Provide the (X, Y) coordinate of the cell's center where the given text is located.  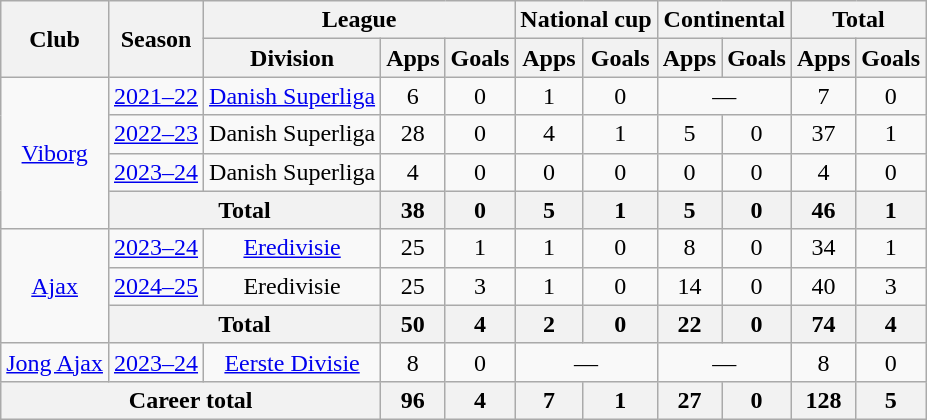
2022–23 (156, 134)
Ajax (55, 286)
Continental (724, 20)
Season (156, 39)
2 (549, 324)
14 (689, 286)
46 (823, 210)
2021–22 (156, 96)
37 (823, 134)
Eerste Divisie (292, 362)
128 (823, 400)
National cup (586, 20)
Club (55, 39)
50 (413, 324)
Division (292, 58)
27 (689, 400)
2024–25 (156, 286)
28 (413, 134)
96 (413, 400)
38 (413, 210)
Career total (191, 400)
Jong Ajax (55, 362)
6 (413, 96)
74 (823, 324)
40 (823, 286)
Viborg (55, 153)
34 (823, 248)
League (360, 20)
22 (689, 324)
